Provide the (x, y) coordinate of the cell's center where the given text is located.  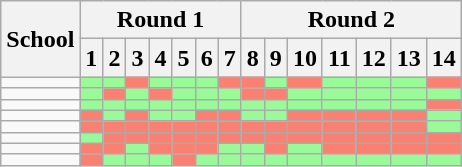
Round 1 (160, 20)
7 (230, 58)
1 (92, 58)
13 (408, 58)
4 (160, 58)
8 (252, 58)
2 (114, 58)
12 (374, 58)
14 (444, 58)
3 (138, 58)
School (40, 39)
10 (304, 58)
Round 2 (351, 20)
9 (276, 58)
5 (184, 58)
6 (206, 58)
11 (339, 58)
